Identify which cell holds the provided text, then report its [x, y] central coordinate. 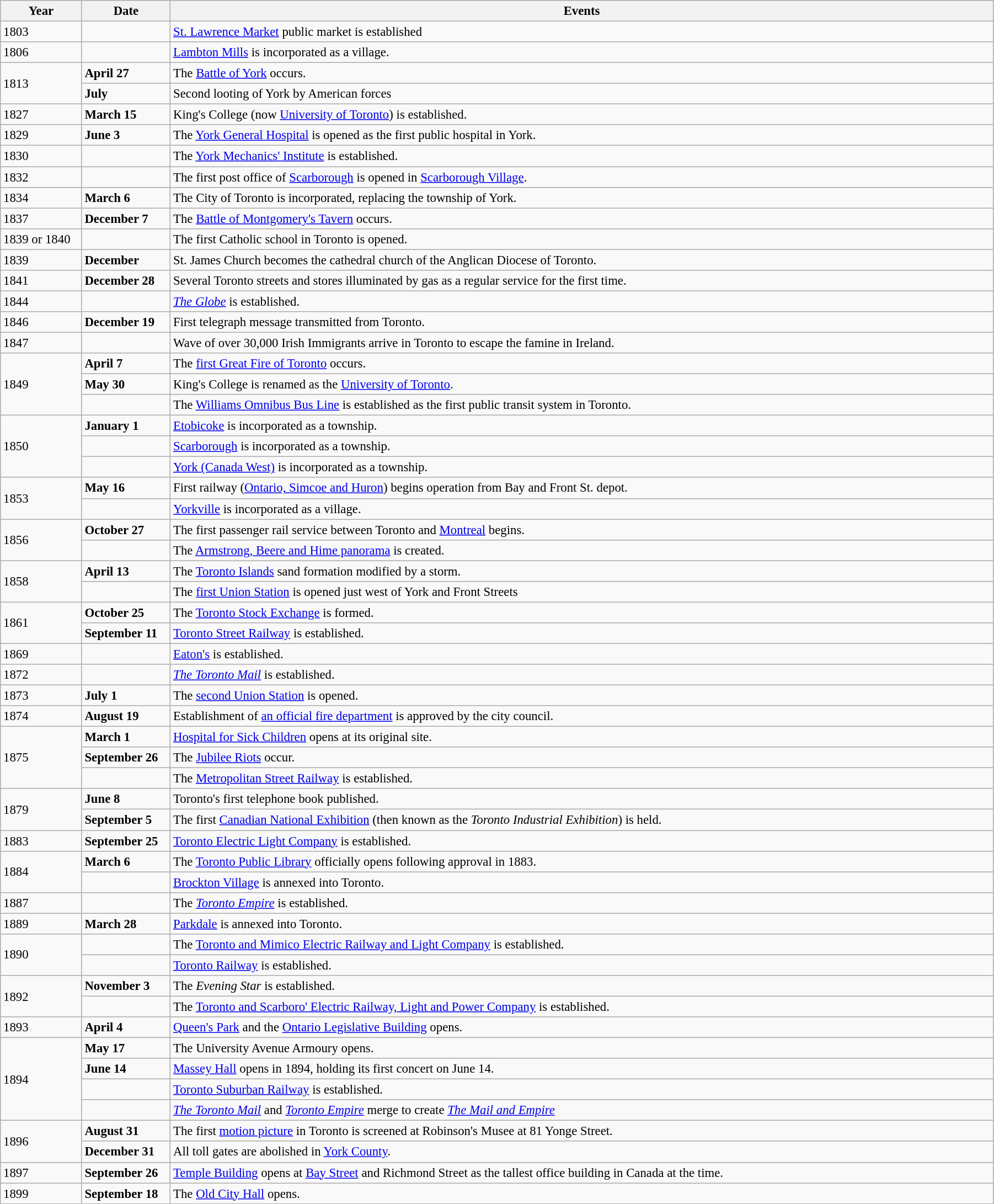
Etobicoke is incorporated as a township. [582, 426]
The Toronto Islands sand formation modified by a storm. [582, 571]
1829 [41, 135]
1841 [41, 281]
1889 [41, 924]
Toronto Railway is established. [582, 965]
1861 [41, 622]
1850 [41, 447]
1879 [41, 810]
The first Union Station is opened just west of York and Front Streets [582, 592]
January 1 [126, 426]
Lambton Mills is incorporated as a village. [582, 52]
Several Toronto streets and stores illuminated by gas as a regular service for the first time. [582, 281]
1837 [41, 219]
1839 or 1840 [41, 239]
June 14 [126, 1069]
December 7 [126, 219]
June 8 [126, 800]
Establishment of an official fire department is approved by the city council. [582, 716]
April 7 [126, 364]
Toronto Electric Light Company is established. [582, 841]
1892 [41, 997]
April 27 [126, 73]
Scarborough is incorporated as a township. [582, 446]
1883 [41, 841]
May 30 [126, 385]
The Battle of Montgomery's Tavern occurs. [582, 219]
Toronto Suburban Railway is established. [582, 1090]
1894 [41, 1079]
The City of Toronto is incorporated, replacing the township of York. [582, 198]
1893 [41, 1027]
1827 [41, 115]
1803 [41, 32]
1856 [41, 540]
Toronto's first telephone book published. [582, 800]
October 27 [126, 530]
August 31 [126, 1131]
1844 [41, 301]
September 18 [126, 1194]
1846 [41, 322]
First telegraph message transmitted from Toronto. [582, 322]
Queen's Park and the Ontario Legislative Building opens. [582, 1027]
Massey Hall opens in 1894, holding its first concert on June 14. [582, 1069]
Toronto Street Railway is established. [582, 633]
The Toronto and Scarboro' Electric Railway, Light and Power Company is established. [582, 1006]
1839 [41, 260]
1872 [41, 675]
1899 [41, 1194]
1853 [41, 499]
June 3 [126, 135]
December [126, 260]
April 4 [126, 1027]
1813 [41, 84]
The second Union Station is opened. [582, 696]
1897 [41, 1173]
Wave of over 30,000 Irish Immigrants arrive in Toronto to escape the famine in Ireland. [582, 343]
The Jubilee Riots occur. [582, 758]
The Toronto Empire is established. [582, 903]
The York Mechanics' Institute is established. [582, 156]
The first Canadian National Exhibition (then known as the Toronto Industrial Exhibition) is held. [582, 820]
1869 [41, 654]
The Metropolitan Street Railway is established. [582, 779]
Year [41, 11]
Yorkville is incorporated as a village. [582, 509]
King's College is renamed as the University of Toronto. [582, 385]
The Toronto Public Library officially opens following approval in 1883. [582, 861]
1832 [41, 177]
Eaton's is established. [582, 654]
1884 [41, 872]
The Toronto Mail and Toronto Empire merge to create The Mail and Empire [582, 1110]
York (Canada West) is incorporated as a township. [582, 467]
King's College (now University of Toronto) is established. [582, 115]
Parkdale is annexed into Toronto. [582, 924]
1875 [41, 758]
1874 [41, 716]
Brockton Village is annexed into Toronto. [582, 882]
March 28 [126, 924]
Temple Building opens at Bay Street and Richmond Street as the tallest office building in Canada at the time. [582, 1173]
The Evening Star is established. [582, 986]
October 25 [126, 612]
1873 [41, 696]
First railway (Ontario, Simcoe and Huron) begins operation from Bay and Front St. depot. [582, 488]
Date [126, 11]
May 17 [126, 1048]
1834 [41, 198]
December 28 [126, 281]
May 16 [126, 488]
St. James Church becomes the cathedral church of the Anglican Diocese of Toronto. [582, 260]
The Williams Omnibus Bus Line is established as the first public transit system in Toronto. [582, 405]
St. Lawrence Market public market is established [582, 32]
November 3 [126, 986]
July 1 [126, 696]
The York General Hospital is opened as the first public hospital in York. [582, 135]
The first motion picture in Toronto is screened at Robinson's Musee at 81 Yonge Street. [582, 1131]
1890 [41, 955]
The Globe is established. [582, 301]
1847 [41, 343]
1806 [41, 52]
The first Great Fire of Toronto occurs. [582, 364]
March 15 [126, 115]
September 5 [126, 820]
Second looting of York by American forces [582, 94]
Events [582, 11]
The first post office of Scarborough is opened in Scarborough Village. [582, 177]
August 19 [126, 716]
The Battle of York occurs. [582, 73]
The University Avenue Armoury opens. [582, 1048]
The Armstrong, Beere and Hime panorama is created. [582, 550]
1887 [41, 903]
The Toronto Stock Exchange is formed. [582, 612]
1830 [41, 156]
1858 [41, 582]
All toll gates are abolished in York County. [582, 1152]
The first Catholic school in Toronto is opened. [582, 239]
December 19 [126, 322]
April 13 [126, 571]
1896 [41, 1141]
The Old City Hall opens. [582, 1194]
1849 [41, 384]
The first passenger rail service between Toronto and Montreal begins. [582, 530]
September 25 [126, 841]
July [126, 94]
September 11 [126, 633]
March 1 [126, 737]
The Toronto and Mimico Electric Railway and Light Company is established. [582, 945]
Hospital for Sick Children opens at its original site. [582, 737]
The Toronto Mail is established. [582, 675]
December 31 [126, 1152]
